Pinpoint the cell where the given text exists, returning its [X, Y] midpoint coordinate. 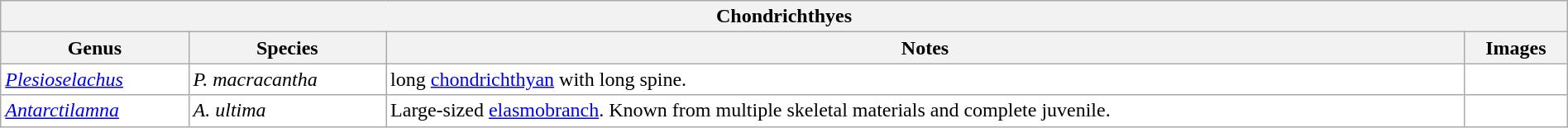
Chondrichthyes [784, 17]
Notes [925, 48]
Genus [94, 48]
Large-sized elasmobranch. Known from multiple skeletal materials and complete juvenile. [925, 111]
Plesioselachus [94, 79]
Images [1515, 48]
Species [287, 48]
P. macracantha [287, 79]
Antarctilamna [94, 111]
A. ultima [287, 111]
long chondrichthyan with long spine. [925, 79]
